Find where the given text appears and provide that cell's center as [X, Y] coordinate. 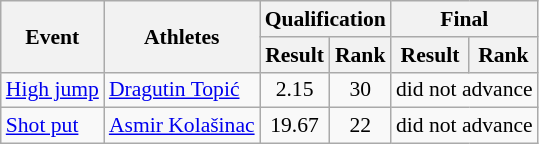
19.67 [295, 126]
2.15 [295, 90]
High jump [52, 90]
Dragutin Topić [182, 90]
Athletes [182, 36]
30 [360, 90]
Final [464, 19]
Shot put [52, 126]
Qualification [326, 19]
Event [52, 36]
Asmir Kolašinac [182, 126]
22 [360, 126]
